Locate the cell with the specified text and output its (x, y) center coordinate. 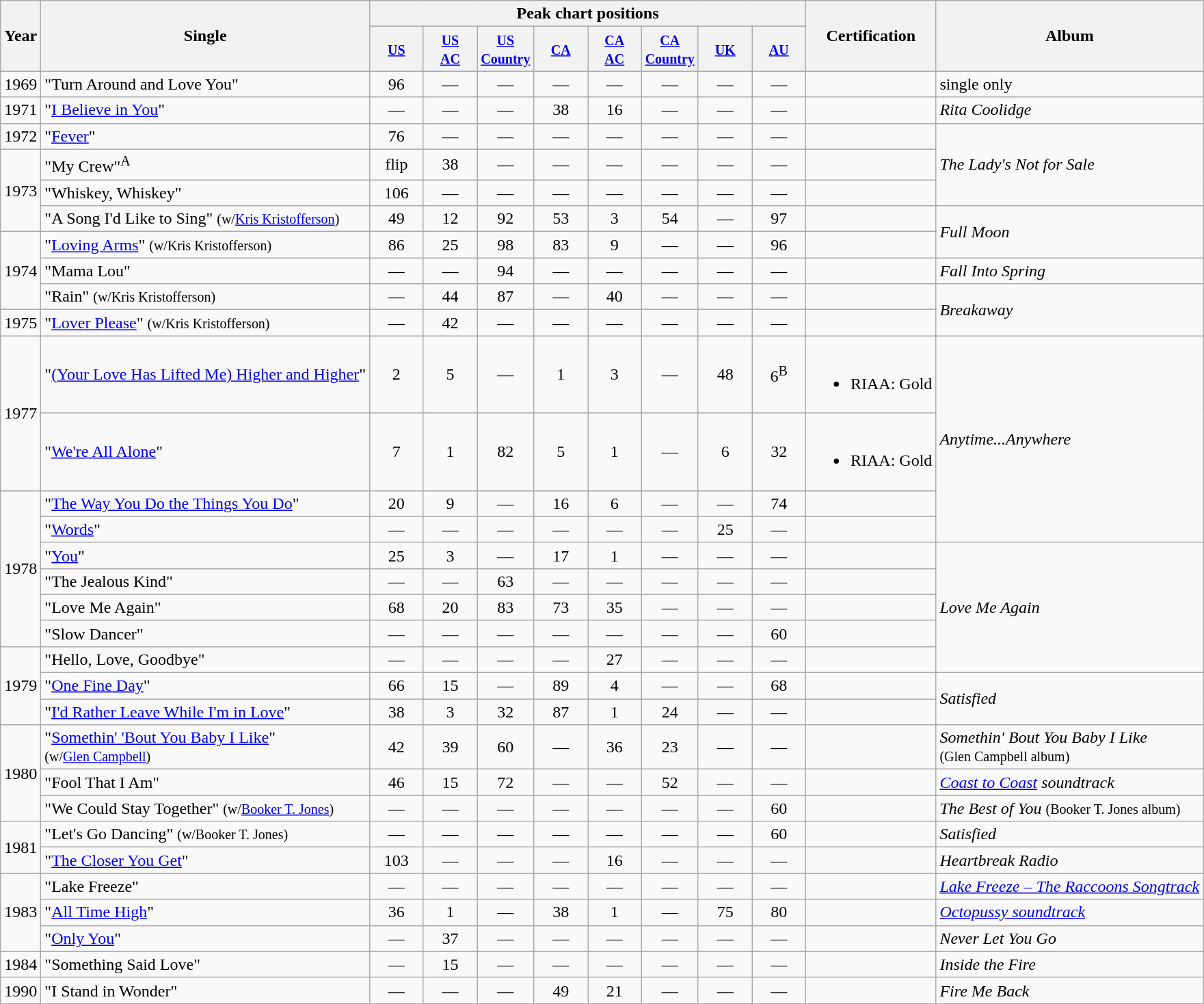
73 (561, 607)
1981 (21, 847)
6B (779, 375)
"The Way You Do the Things You Do" (205, 503)
AU (779, 49)
72 (506, 782)
Year (21, 36)
"I'd Rather Leave While I'm in Love" (205, 712)
"Hello, Love, Goodbye" (205, 659)
Single (205, 36)
82 (506, 451)
92 (506, 219)
1974 (21, 271)
74 (779, 503)
Lake Freeze – The Raccoons Songtrack (1069, 886)
"All Time High" (205, 912)
"Love Me Again" (205, 607)
1973 (21, 190)
"A Song I'd Like to Sing" (w/Kris Kristofferson) (205, 219)
89 (561, 686)
UK (725, 49)
98 (506, 245)
Full Moon (1069, 232)
Peak chart positions (588, 14)
1980 (21, 773)
Album (1069, 36)
Fire Me Back (1069, 990)
1975 (21, 323)
Breakaway (1069, 310)
"Turn Around and Love You" (205, 84)
"(Your Love Has Lifted Me) Higher and Higher" (205, 375)
CAAC (615, 49)
"Somethin' 'Bout You Baby I Like" (w/Glen Campbell) (205, 747)
USAC (450, 49)
Octopussy soundtrack (1069, 912)
1990 (21, 990)
"Lake Freeze" (205, 886)
US (397, 49)
"We're All Alone" (205, 451)
"I Believe in You" (205, 110)
"We Could Stay Together" (w/Booker T. Jones) (205, 808)
The Best of You (Booker T. Jones album) (1069, 808)
The Lady's Not for Sale (1069, 164)
106 (397, 193)
46 (397, 782)
27 (615, 659)
23 (670, 747)
80 (779, 912)
75 (725, 912)
"Let's Go Dancing" (w/Booker T. Jones) (205, 834)
63 (506, 581)
"Something Said Love" (205, 964)
12 (450, 219)
Heartbreak Radio (1069, 860)
"The Jealous Kind" (205, 581)
"Whiskey, Whiskey" (205, 193)
86 (397, 245)
52 (670, 782)
Love Me Again (1069, 607)
97 (779, 219)
4 (615, 686)
single only (1069, 84)
"Lover Please" (w/Kris Kristofferson) (205, 323)
"One Fine Day" (205, 686)
"Loving Arms" (w/Kris Kristofferson) (205, 245)
53 (561, 219)
1969 (21, 84)
Never Let You Go (1069, 938)
21 (615, 990)
48 (725, 375)
Fall Into Spring (1069, 271)
1979 (21, 685)
54 (670, 219)
1984 (21, 964)
"My Crew"A (205, 164)
37 (450, 938)
"I Stand in Wonder" (205, 990)
7 (397, 451)
"Fool That I Am" (205, 782)
"Only You" (205, 938)
Certification (871, 36)
CA (561, 49)
USCountry (506, 49)
1977 (21, 413)
CACountry (670, 49)
1978 (21, 568)
Anytime...Anywhere (1069, 439)
flip (397, 164)
Inside the Fire (1069, 964)
24 (670, 712)
94 (506, 271)
"The Closer You Get" (205, 860)
1971 (21, 110)
"Words" (205, 529)
44 (450, 297)
Rita Coolidge (1069, 110)
76 (397, 136)
"Slow Dancer" (205, 633)
"Fever" (205, 136)
"You" (205, 555)
35 (615, 607)
"Rain" (w/Kris Kristofferson) (205, 297)
Coast to Coast soundtrack (1069, 782)
1983 (21, 912)
40 (615, 297)
"Mama Lou" (205, 271)
103 (397, 860)
Somethin' Bout You Baby I Like (Glen Campbell album) (1069, 747)
2 (397, 375)
17 (561, 555)
66 (397, 686)
1972 (21, 136)
39 (450, 747)
